Scan for the cell matching the given text and deliver its (X, Y) coordinate at center. 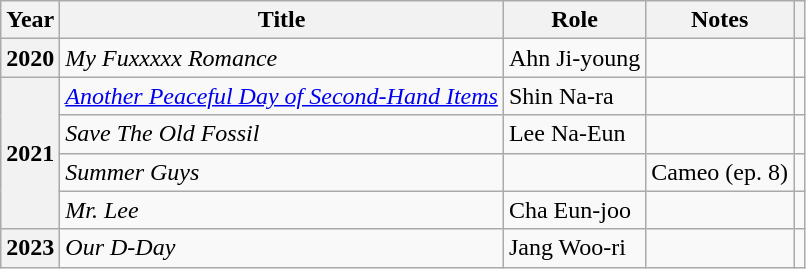
Jang Woo-ri (574, 248)
Notes (720, 20)
2023 (30, 248)
Cameo (ep. 8) (720, 172)
My Fuxxxxx Romance (282, 58)
Our D-Day (282, 248)
Another Peaceful Day of Second-Hand Items (282, 96)
Save The Old Fossil (282, 134)
Role (574, 20)
Shin Na-ra (574, 96)
Ahn Ji-young (574, 58)
Summer Guys (282, 172)
Mr. Lee (282, 210)
Title (282, 20)
Lee Na-Eun (574, 134)
2020 (30, 58)
Cha Eun-joo (574, 210)
Year (30, 20)
2021 (30, 153)
